Return [X, Y] of the center of cell containing provided text 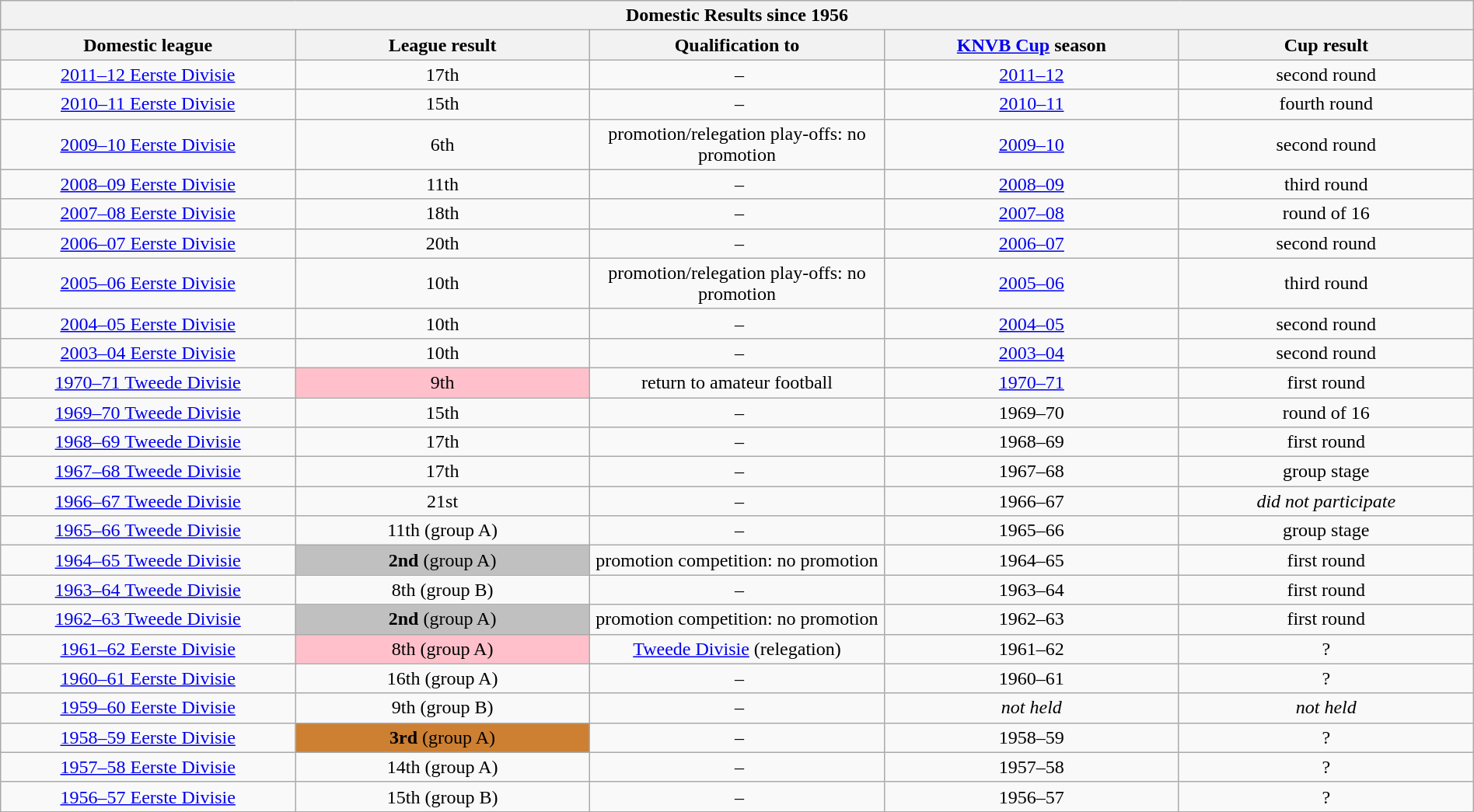
1960–61 [1031, 678]
2004–05 [1031, 323]
1956–57 [1031, 796]
1959–60 Eerste Divisie [148, 708]
fourth round [1326, 104]
1956–57 Eerste Divisie [148, 796]
return to amateur football [737, 382]
2005–06 [1031, 283]
1970–71 Tweede Divisie [148, 382]
18th [443, 214]
1967–68 [1031, 472]
1962–63 Tweede Divisie [148, 619]
1968–69 Tweede Divisie [148, 442]
2004–05 Eerste Divisie [148, 323]
1968–69 [1031, 442]
2006–07 [1031, 243]
14th (group A) [443, 767]
15th (group B) [443, 796]
20th [443, 243]
1966–67 Tweede Divisie [148, 501]
League result [443, 45]
did not participate [1326, 501]
2008–09 Eerste Divisie [148, 184]
1962–63 [1031, 619]
11th (group A) [443, 531]
2009–10 [1031, 145]
8th (group B) [443, 590]
Domestic Results since 1956 [737, 16]
1969–70 Tweede Divisie [148, 413]
KNVB Cup season [1031, 45]
Qualification to [737, 45]
9th [443, 382]
1963–64 Tweede Divisie [148, 590]
8th (group A) [443, 649]
2010–11 Eerste Divisie [148, 104]
1957–58 [1031, 767]
2011–12 [1031, 75]
2003–04 [1031, 353]
1967–68 Tweede Divisie [148, 472]
1965–66 Tweede Divisie [148, 531]
1964–65 Tweede Divisie [148, 560]
2005–06 Eerste Divisie [148, 283]
2007–08 Eerste Divisie [148, 214]
Domestic league [148, 45]
1961–62 [1031, 649]
2007–08 [1031, 214]
1963–64 [1031, 590]
2010–11 [1031, 104]
16th (group A) [443, 678]
21st [443, 501]
3rd (group A) [443, 737]
2006–07 Eerste Divisie [148, 243]
Tweede Divisie (relegation) [737, 649]
1965–66 [1031, 531]
Cup result [1326, 45]
2003–04 Eerste Divisie [148, 353]
11th [443, 184]
2011–12 Eerste Divisie [148, 75]
1964–65 [1031, 560]
2009–10 Eerste Divisie [148, 145]
1970–71 [1031, 382]
1969–70 [1031, 413]
2008–09 [1031, 184]
1958–59 [1031, 737]
1960–61 Eerste Divisie [148, 678]
1966–67 [1031, 501]
1961–62 Eerste Divisie [148, 649]
6th [443, 145]
9th (group B) [443, 708]
1958–59 Eerste Divisie [148, 737]
1957–58 Eerste Divisie [148, 767]
